Capture the cell that displays the provided text and extract its (X, Y) central coordinate. 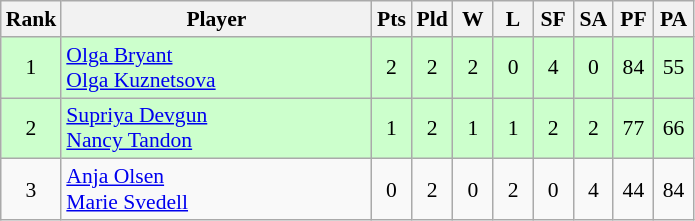
Supriya Devgun Nancy Tandon (216, 128)
Rank (32, 19)
77 (633, 128)
Pts (391, 19)
W (473, 19)
Pld (432, 19)
Olga Bryant Olga Kuznetsova (216, 68)
Player (216, 19)
SA (593, 19)
L (513, 19)
44 (633, 190)
3 (32, 190)
Anja Olsen Marie Svedell (216, 190)
PA (673, 19)
55 (673, 68)
PF (633, 19)
SF (553, 19)
66 (673, 128)
